For the text-containing cell, return its midpoint in (x, y) coordinate format. 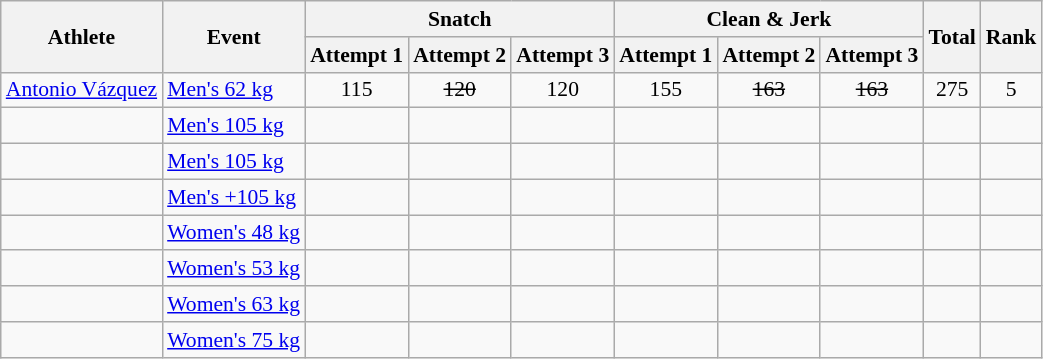
155 (666, 90)
Clean & Jerk (768, 19)
Women's 75 kg (234, 340)
Women's 53 kg (234, 269)
Total (952, 36)
Antonio Vázquez (82, 90)
Snatch (460, 19)
Women's 48 kg (234, 233)
Athlete (82, 36)
Men's +105 kg (234, 197)
Women's 63 kg (234, 304)
5 (1012, 90)
Rank (1012, 36)
Event (234, 36)
Men's 62 kg (234, 90)
275 (952, 90)
115 (356, 90)
